Pinpoint the cell where the given text exists, returning its [x, y] midpoint coordinate. 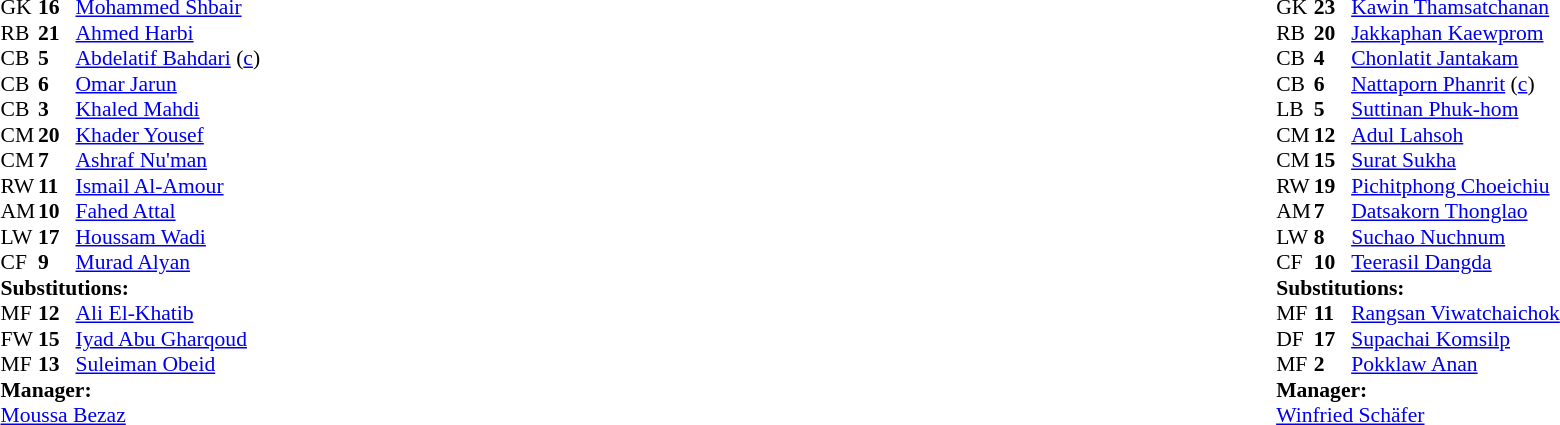
DF [1295, 339]
13 [57, 365]
Rangsan Viwatchaichok [1456, 313]
19 [1333, 186]
Pichitphong Choeichiu [1456, 186]
4 [1333, 59]
Suchao Nuchnum [1456, 237]
Khader Yousef [168, 135]
Ahmed Harbi [168, 33]
Suttinan Phuk-hom [1456, 109]
LB [1295, 109]
Supachai Komsilp [1456, 339]
3 [57, 109]
Fahed Attal [168, 211]
2 [1333, 365]
Adul Lahsoh [1456, 135]
Teerasil Dangda [1456, 263]
Abdelatif Bahdari (c) [168, 59]
Ali El-Khatib [168, 313]
Ashraf Nu'man [168, 161]
Chonlatit Jantakam [1456, 59]
Murad Alyan [168, 263]
8 [1333, 237]
21 [57, 33]
FW [19, 339]
Ismail Al-Amour [168, 186]
Datsakorn Thonglao [1456, 211]
Houssam Wadi [168, 237]
Iyad Abu Gharqoud [168, 339]
Jakkaphan Kaewprom [1456, 33]
Nattaporn Phanrit (c) [1456, 84]
Omar Jarun [168, 84]
9 [57, 263]
Surat Sukha [1456, 161]
Khaled Mahdi [168, 109]
Suleiman Obeid [168, 365]
Pokklaw Anan [1456, 365]
